Determine the [x, y] coordinate at the center of the cell enclosing the given text.  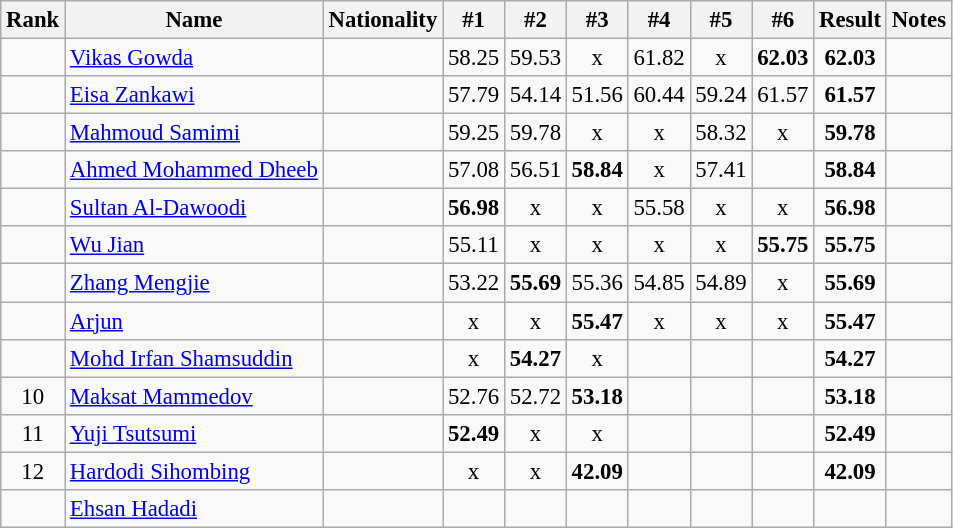
#5 [721, 20]
Vikas Gowda [194, 58]
Wu Jian [194, 245]
#4 [659, 20]
Ehsan Hadadi [194, 509]
#3 [597, 20]
Hardodi Sihombing [194, 471]
Result [850, 20]
57.08 [474, 170]
Ahmed Mohammed Dheeb [194, 170]
12 [33, 471]
Notes [918, 20]
Yuji Tsutsumi [194, 433]
58.32 [721, 133]
Rank [33, 20]
56.51 [535, 170]
Mohd Irfan Shamsuddin [194, 358]
10 [33, 396]
52.76 [474, 396]
57.79 [474, 95]
Nationality [382, 20]
51.56 [597, 95]
Name [194, 20]
Arjun [194, 321]
54.14 [535, 95]
Mahmoud Samimi [194, 133]
60.44 [659, 95]
Zhang Mengjie [194, 283]
#2 [535, 20]
55.36 [597, 283]
55.11 [474, 245]
59.24 [721, 95]
Sultan Al-Dawoodi [194, 208]
59.25 [474, 133]
55.58 [659, 208]
59.53 [535, 58]
#6 [783, 20]
Maksat Mammedov [194, 396]
58.25 [474, 58]
Eisa Zankawi [194, 95]
52.72 [535, 396]
#1 [474, 20]
53.22 [474, 283]
54.85 [659, 283]
11 [33, 433]
54.89 [721, 283]
61.82 [659, 58]
57.41 [721, 170]
